Pinpoint the cell where the given text exists, returning its [x, y] midpoint coordinate. 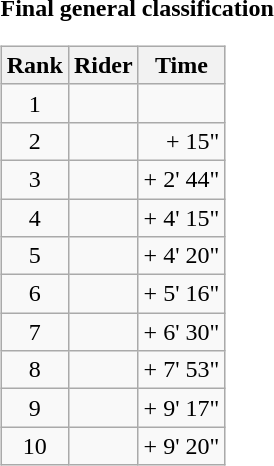
+ 5' 16" [182, 294]
Rank [34, 65]
+ 4' 20" [182, 256]
+ 9' 17" [182, 408]
6 [34, 294]
4 [34, 217]
7 [34, 332]
3 [34, 179]
+ 9' 20" [182, 446]
+ 7' 53" [182, 370]
1 [34, 103]
8 [34, 370]
+ 6' 30" [182, 332]
10 [34, 446]
5 [34, 256]
+ 4' 15" [182, 217]
2 [34, 141]
+ 2' 44" [182, 179]
Rider [103, 65]
9 [34, 408]
Time [182, 65]
+ 15" [182, 141]
